Find where the given text appears and provide that cell's center as (x, y) coordinate. 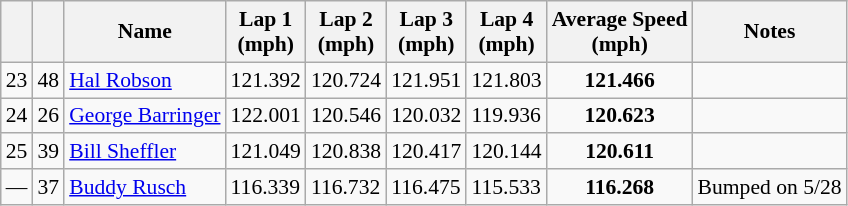
116.732 (346, 187)
121.392 (266, 80)
Buddy Rusch (144, 187)
Bumped on 5/28 (770, 187)
120.838 (346, 152)
48 (48, 80)
120.623 (620, 116)
120.417 (426, 152)
37 (48, 187)
Hal Robson (144, 80)
Name (144, 32)
121.466 (620, 80)
Average Speed(mph) (620, 32)
120.546 (346, 116)
116.339 (266, 187)
121.803 (506, 80)
Lap 3(mph) (426, 32)
23 (17, 80)
Notes (770, 32)
115.533 (506, 187)
Lap 1(mph) (266, 32)
120.144 (506, 152)
120.032 (426, 116)
25 (17, 152)
26 (48, 116)
120.611 (620, 152)
George Barringer (144, 116)
119.936 (506, 116)
121.049 (266, 152)
24 (17, 116)
122.001 (266, 116)
— (17, 187)
Lap 2(mph) (346, 32)
Lap 4(mph) (506, 32)
120.724 (346, 80)
116.268 (620, 187)
116.475 (426, 187)
121.951 (426, 80)
39 (48, 152)
Bill Sheffler (144, 152)
